Search for the cell housing the specified text and yield its (X, Y) center coordinate. 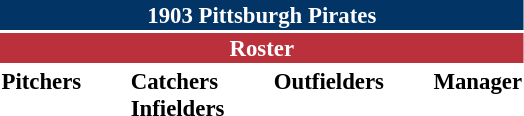
1903 Pittsburgh Pirates (262, 15)
Roster (262, 48)
